Extract the (x, y) coordinate from the center of the cell holding the provided text.  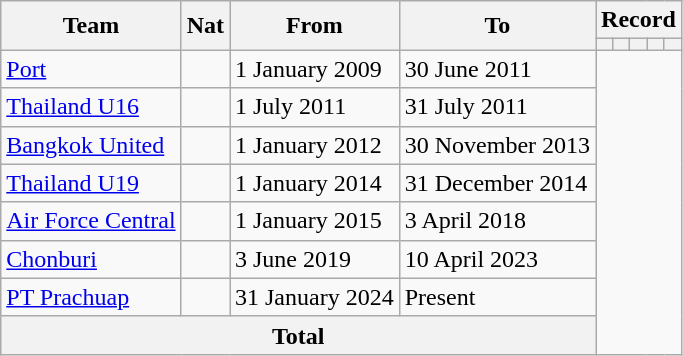
1 January 2012 (315, 145)
31 July 2011 (497, 107)
Chonburi (91, 259)
Record (639, 20)
Port (91, 69)
3 April 2018 (497, 221)
1 January 2009 (315, 69)
Bangkok United (91, 145)
PT Prachuap (91, 297)
From (315, 26)
1 January 2014 (315, 183)
1 July 2011 (315, 107)
Nat (205, 26)
10 April 2023 (497, 259)
30 November 2013 (497, 145)
Thailand U16 (91, 107)
Total (298, 335)
30 June 2011 (497, 69)
1 January 2015 (315, 221)
3 June 2019 (315, 259)
31 December 2014 (497, 183)
To (497, 26)
Thailand U19 (91, 183)
Air Force Central (91, 221)
31 January 2024 (315, 297)
Team (91, 26)
Present (497, 297)
